Output the [X, Y] coordinate of the center of the cell containing the given text.  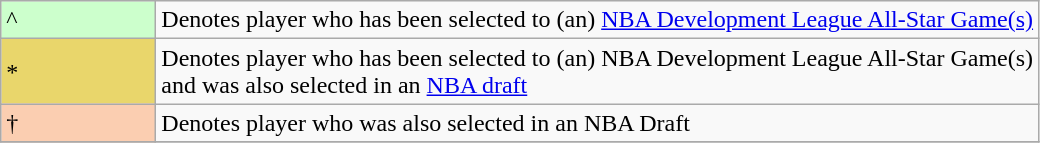
Denotes player who has been selected to (an) NBA Development League All-Star Game(s) and was also selected in an NBA draft [598, 72]
Denotes player who has been selected to (an) NBA Development League All-Star Game(s) [598, 20]
* [78, 72]
Denotes player who was also selected in an NBA Draft [598, 123]
† [78, 123]
^ [78, 20]
